Return the [X, Y] coordinate for the center point of the cell that contains the specified text.  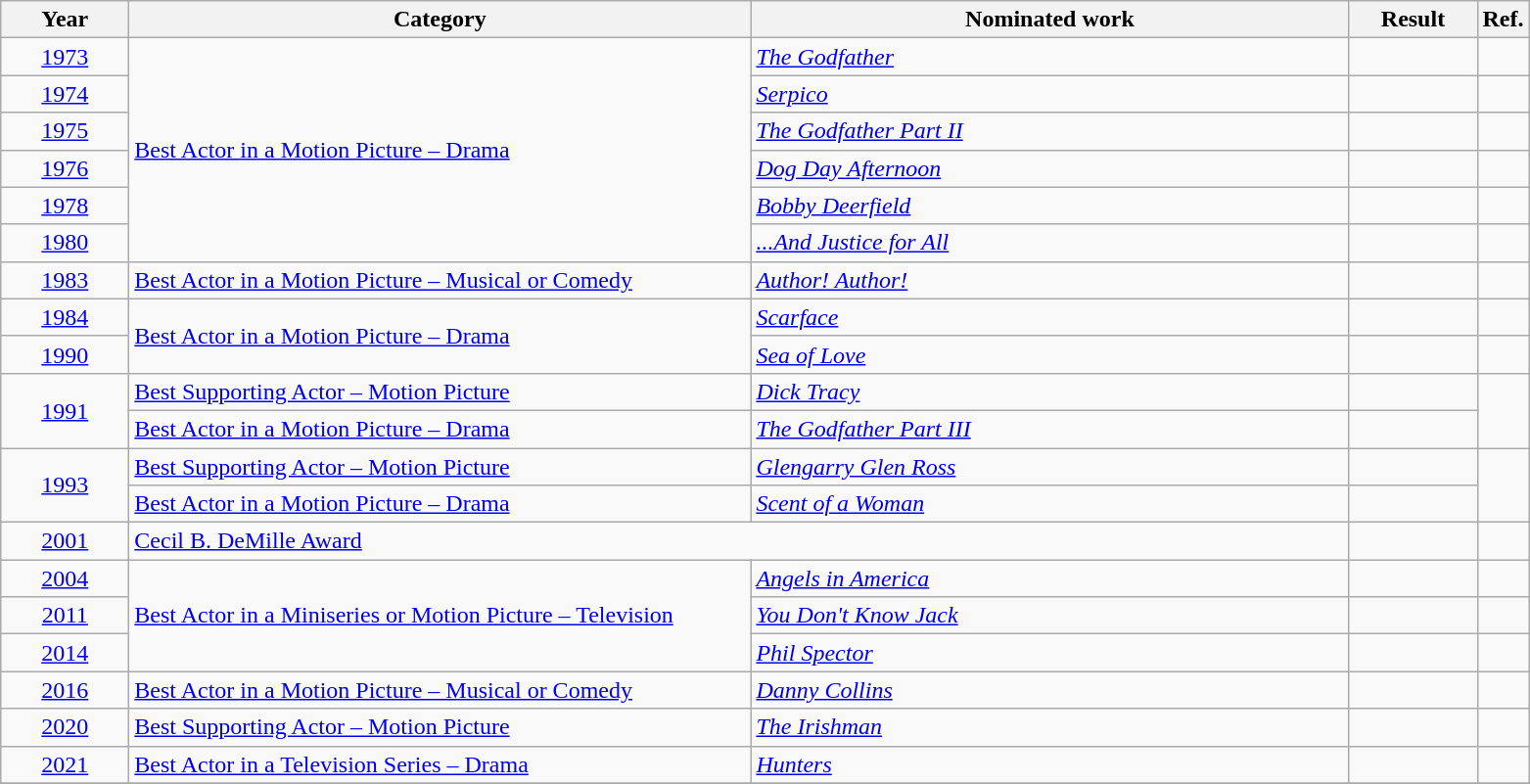
2021 [65, 764]
1980 [65, 243]
1974 [65, 94]
2016 [65, 690]
Result [1414, 20]
Scent of a Woman [1049, 504]
Bobby Deerfield [1049, 206]
Hunters [1049, 764]
1978 [65, 206]
Nominated work [1049, 20]
2004 [65, 578]
2011 [65, 616]
2001 [65, 541]
Dick Tracy [1049, 392]
...And Justice for All [1049, 243]
Danny Collins [1049, 690]
Ref. [1504, 20]
1993 [65, 485]
The Godfather Part II [1049, 131]
Sea of Love [1049, 354]
1991 [65, 410]
Phil Spector [1049, 653]
Scarface [1049, 317]
Cecil B. DeMille Award [739, 541]
1984 [65, 317]
Best Actor in a Miniseries or Motion Picture – Television [440, 616]
2020 [65, 727]
1983 [65, 280]
1975 [65, 131]
Angels in America [1049, 578]
1976 [65, 168]
2014 [65, 653]
Serpico [1049, 94]
The Godfather Part III [1049, 429]
Best Actor in a Television Series – Drama [440, 764]
Author! Author! [1049, 280]
Category [440, 20]
The Godfather [1049, 57]
Year [65, 20]
1973 [65, 57]
Dog Day Afternoon [1049, 168]
Glengarry Glen Ross [1049, 467]
You Don't Know Jack [1049, 616]
1990 [65, 354]
The Irishman [1049, 727]
